Output the (X, Y) coordinate of the center of the cell containing the given text.  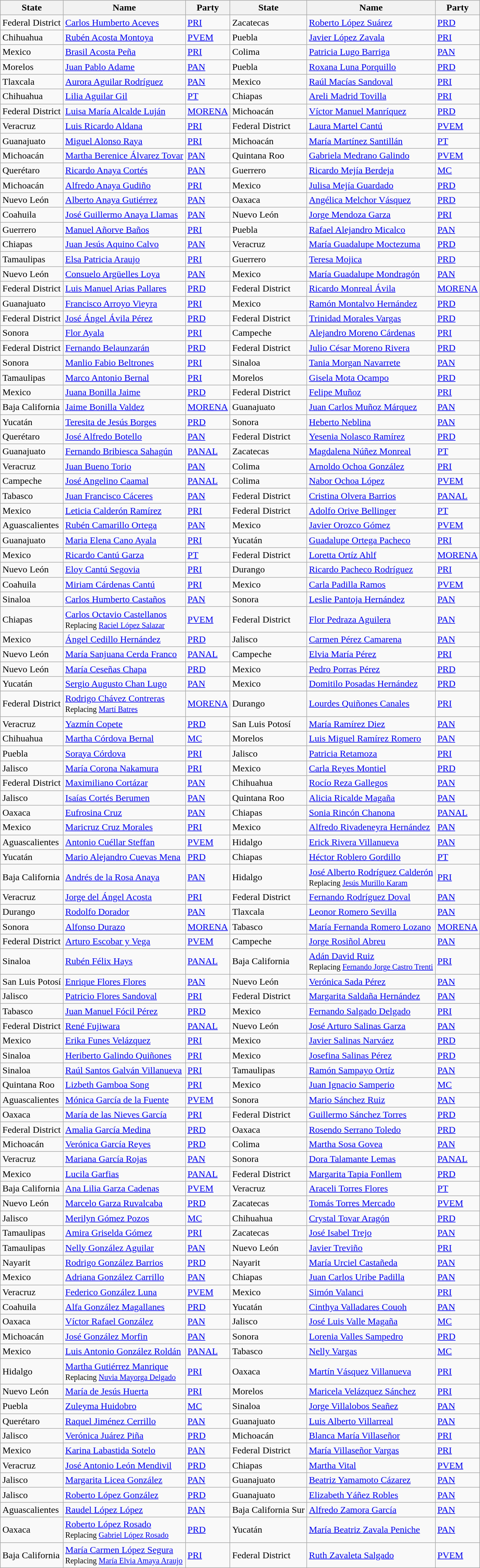
Pedro Porras Pérez (371, 669)
Rubén Acosta Montoya (124, 37)
María Sanjuana Cerda Franco (124, 654)
María Beatriz Zavala Peniche (371, 1530)
Leticia Calderón Ramírez (124, 511)
Alberto Anaya Gutiérrez (124, 200)
Adolfo Orive Bellinger (371, 511)
Margarita Tapia Fonllem (371, 1174)
Rocío Reza Gallegos (371, 783)
Carla Padilla Ramos (371, 584)
Felipe Muñoz (371, 392)
Loretta Ortíz Ahlf (371, 555)
José Isabel Trejo (371, 1233)
Martín Vásquez Villanueva (371, 1371)
Tomás Torres Mercado (371, 1203)
Alejandro Moreno Cárdenas (371, 333)
Javier Treviño (371, 1248)
Jaime Bonilla Valdez (124, 407)
Erick Rivera Villanueva (371, 842)
Julio César Moreno Rivera (371, 348)
Verónica García Reyes (124, 1144)
Elsa Patricia Araujo (124, 259)
Lizbeth Gamboa Song (124, 1085)
Martha Berenice Álvarez Tovar (124, 155)
Magdalena Núñez Monreal (371, 452)
Enrique Flores Flores (124, 982)
Rodrigo Chávez Contreras Replacing Martí Batres (124, 704)
Ana Lilia Garza Cadenas (124, 1189)
María Urciel Castañeda (371, 1263)
María Ceseñas Chapa (124, 669)
Luis Alberto Villarreal (371, 1421)
Elizabeth Yáñez Robles (371, 1495)
Lorenia Valles Sampedro (371, 1336)
Lourdes Quiñones Canales (371, 704)
Lilia Aguilar Gil (124, 96)
Eloy Cantú Segovia (124, 570)
Carlos Humberto Castaños (124, 599)
María de Jesús Huerta (124, 1391)
José Arturo Salinas Garza (371, 1026)
Federico González Luna (124, 1292)
Eufrosina Cruz (124, 813)
Juan Francisco Cáceres (124, 496)
Fernando Belaunzarán (124, 348)
Mónica García de la Fuente (124, 1100)
Cinthya Valladares Couoh (371, 1307)
Ruth Zavaleta Salgado (371, 1555)
Carlos Humberto Aceves (124, 23)
Ricardo Monreal Ávila (371, 289)
Maximiliano Cortázar (124, 783)
Jorge del Ángel Acosta (124, 897)
Ricardo Pacheco Rodríguez (371, 570)
Fernando Bribiesca Sahagún (124, 452)
Mario Alejandro Cuevas Mena (124, 857)
Dora Talamante Lemas (371, 1159)
Ángel Cedillo Hernández (124, 639)
Flor Ayala (124, 333)
Ricardo Mejía Berdeja (371, 170)
Nelly Vargas (371, 1351)
Víctor Rafael González (124, 1322)
Fernando Rodríguez Doval (371, 897)
José Luis Valle Magaña (371, 1322)
Areli Madrid Tovilla (371, 96)
Teresita de Jesús Borges (124, 422)
Alfredo Rivadeneyra Hernández (371, 827)
Rubén Félix Hays (124, 961)
Nabor Ochoa López (371, 481)
Marco Antonio Bernal (124, 377)
Francisco Arroyo Vieyra (124, 303)
Javier Orozco Gómez (371, 525)
Mariana García Rojas (124, 1159)
Martha Gutiérrez Manrique Replacing Nuvia Mayorga Delgado (124, 1371)
Laura Martel Cantú (371, 126)
Juan Carlos Muñoz Márquez (371, 407)
Margarita Licea González (124, 1480)
José Antonio León Mendivil (124, 1465)
Roberto López Suárez (371, 23)
Miriam Cárdenas Cantú (124, 584)
Juan Bueno Torio (124, 466)
Guillermo Sánchez Torres (371, 1115)
Erika Funes Velázquez (124, 1041)
Merilyn Gómez Pozos (124, 1218)
Gabriela Medrano Galindo (371, 155)
María Carmen López Segura Replacing María Elvia Amaya Araujo (124, 1555)
Antonio Cuéllar Steffan (124, 842)
Patricio Flores Sandoval (124, 996)
Raúl Macías Sandoval (371, 82)
Jorge Rosiñol Abreu (371, 942)
Héctor Roblero Gordillo (371, 857)
José Alfredo Botello (124, 437)
Isaías Cortés Berumen (124, 798)
Carmen Pérez Camarena (371, 639)
Ramón Sampayo Ortíz (371, 1070)
Domitilo Posadas Hernández (371, 684)
Verónica Juárez Piña (124, 1436)
Blanca María Villaseñor (371, 1436)
Rodrigo González Barrios (124, 1263)
Araceli Torres Flores (371, 1189)
Simón Valanci (371, 1292)
Leonor Romero Sevilla (371, 912)
Miguel Alonso Raya (124, 141)
Aurora Aguilar Rodríguez (124, 82)
Angélica Melchor Vásquez (371, 200)
Martha Sosa Govea (371, 1144)
Maricela Velázquez Sánchez (371, 1391)
Rubén Camarillo Ortega (124, 525)
Roxana Luna Porquillo (371, 67)
Alfredo Anaya Gudiño (124, 185)
Leslie Pantoja Hernández (371, 599)
Flor Pedraza Aguilera (371, 619)
Arnoldo Ochoa González (371, 466)
Luis Ricardo Aldana (124, 126)
Sonia Rincón Chanona (371, 813)
René Fujiwara (124, 1026)
Gisela Mota Ocampo (371, 377)
María Guadalupe Mondragón (371, 274)
Fernando Salgado Delgado (371, 1011)
Raudel López López (124, 1510)
Verónica Sada Pérez (371, 982)
Nelly González Aguilar (124, 1248)
María Fernanda Romero Lozano (371, 927)
Luis Antonio González Roldán (124, 1351)
Maricruz Cruz Morales (124, 827)
Juan Manuel Fócil Pérez (124, 1011)
Baja California Sur (268, 1510)
Carla Reyes Montiel (371, 768)
Amira Griselda Gómez (124, 1233)
Jorge Mendoza Garza (371, 215)
José Alberto Rodríguez Calderón Replacing Jesús Murillo Karam (371, 877)
José Guillermo Anaya Llamas (124, 215)
Crystal Tovar Aragón (371, 1218)
Beatriz Yamamoto Cázarez (371, 1480)
Alfa González Magallanes (124, 1307)
Luisa María Alcalde Luján (124, 111)
José Ángel Ávila Pérez (124, 318)
María Ramírez Diez (371, 724)
Tania Morgan Navarrete (371, 363)
Luis Miguel Ramírez Romero (371, 739)
Carlos Octavio Castellanos Replacing Raciel López Salazar (124, 619)
Alicia Ricalde Magaña (371, 798)
Patricia Retamoza (371, 753)
Martha Vital (371, 1465)
Guadalupe Ortega Pacheco (371, 540)
Roberto López Rosado Replacing Gabriel López Rosado (124, 1530)
Brasil Acosta Peña (124, 52)
Maria Elena Cano Ayala (124, 540)
Trinidad Morales Vargas (371, 318)
Consuelo Argüelles Loya (124, 274)
Ricardo Anaya Cortés (124, 170)
Alfredo Zamora García (371, 1510)
Margarita Saldaña Hernández (371, 996)
José Angelino Caamal (124, 481)
Teresa Mojica (371, 259)
José González Morfin (124, 1336)
María Corona Nakamura (124, 768)
Heberto Neblina (371, 422)
María Martínez Santillán (371, 141)
Marcelo Garza Ruvalcaba (124, 1203)
Ramón Montalvo Hernández (371, 303)
Elvia María Pérez (371, 654)
Julisa Mejía Guardado (371, 185)
Víctor Manuel Manríquez (371, 111)
Juana Bonilla Jaime (124, 392)
Jorge Villalobos Seañez (371, 1406)
Adán David Ruiz Replacing Fernando Jorge Castro Trenti (371, 961)
Amalia García Medina (124, 1129)
Soraya Córdova (124, 753)
Yazmín Copete (124, 724)
Andrés de la Rosa Anaya (124, 877)
Cristina Olvera Barrios (371, 496)
Juan Ignacio Samperio (371, 1085)
Rosendo Serrano Toledo (371, 1129)
Patricia Lugo Barriga (371, 52)
Roberto López González (124, 1495)
Raquel Jiménez Cerrillo (124, 1421)
Mario Sánchez Ruiz (371, 1100)
Josefina Salinas Pérez (371, 1055)
Juan Jesús Aquino Calvo (124, 244)
Arturo Escobar y Vega (124, 942)
Rafael Alejandro Micalco (371, 230)
María Villaseñor Vargas (371, 1451)
Luis Manuel Arias Pallares (124, 289)
Alfonso Durazo (124, 927)
Martha Córdova Bernal (124, 739)
Juan Carlos Uribe Padilla (371, 1277)
Javier Salinas Narváez (371, 1041)
Juan Pablo Adame (124, 67)
Lucila Garfias (124, 1174)
Adriana González Carrillo (124, 1277)
Karina Labastida Sotelo (124, 1451)
Sergio Augusto Chan Lugo (124, 684)
María de las Nieves García (124, 1115)
Heriberto Galindo Quiñones (124, 1055)
Raúl Santos Galván Villanueva (124, 1070)
Rodolfo Dorador (124, 912)
Ricardo Cantú Garza (124, 555)
Manuel Añorve Baños (124, 230)
Yesenia Nolasco Ramírez (371, 437)
Javier López Zavala (371, 37)
María Guadalupe Moctezuma (371, 244)
Zuleyma Huidobro (124, 1406)
Manlio Fabio Beltrones (124, 363)
